Locate the cell with the specified text and output its [X, Y] center coordinate. 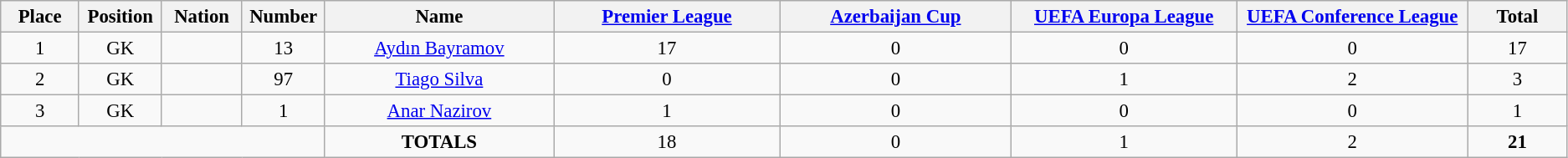
Number [283, 17]
21 [1517, 142]
13 [283, 48]
Anar Nazirov [439, 111]
Premier League [668, 17]
UEFA Europa League [1124, 17]
Azerbaijan Cup [895, 17]
TOTALS [439, 142]
Tiago Silva [439, 79]
Nation [202, 17]
18 [668, 142]
Place [40, 17]
Total [1517, 17]
Name [439, 17]
UEFA Conference League [1352, 17]
Position [120, 17]
Aydın Bayramov [439, 48]
97 [283, 79]
